From the cell containing the given text, extract its center point as [X, Y] coordinate. 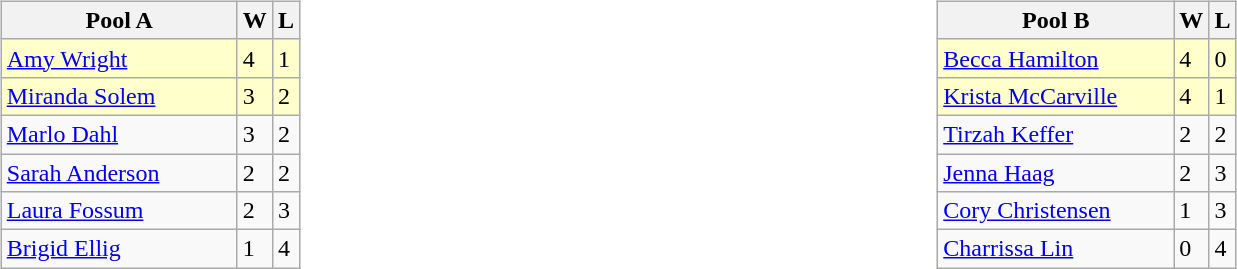
Laura Fossum [119, 211]
Miranda Solem [119, 96]
Pool B [1056, 20]
Charrissa Lin [1056, 249]
Krista McCarville [1056, 96]
Tirzah Keffer [1056, 134]
Marlo Dahl [119, 134]
Cory Christensen [1056, 211]
Becca Hamilton [1056, 58]
Brigid Ellig [119, 249]
Amy Wright [119, 58]
Sarah Anderson [119, 173]
Jenna Haag [1056, 173]
Pool A [119, 20]
